For the text-containing cell, return its midpoint in [x, y] coordinate format. 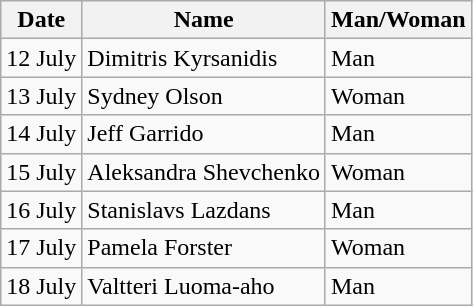
13 July [42, 96]
Stanislavs Lazdans [204, 210]
12 July [42, 58]
Valtteri Luoma-aho [204, 286]
Name [204, 20]
17 July [42, 248]
15 July [42, 172]
Pamela Forster [204, 248]
Jeff Garrido [204, 134]
Sydney Olson [204, 96]
14 July [42, 134]
16 July [42, 210]
18 July [42, 286]
Aleksandra Shevchenko [204, 172]
Man/Woman [398, 20]
Date [42, 20]
Dimitris Kyrsanidis [204, 58]
